Output the (x, y) coordinate of the center of the cell containing the given text.  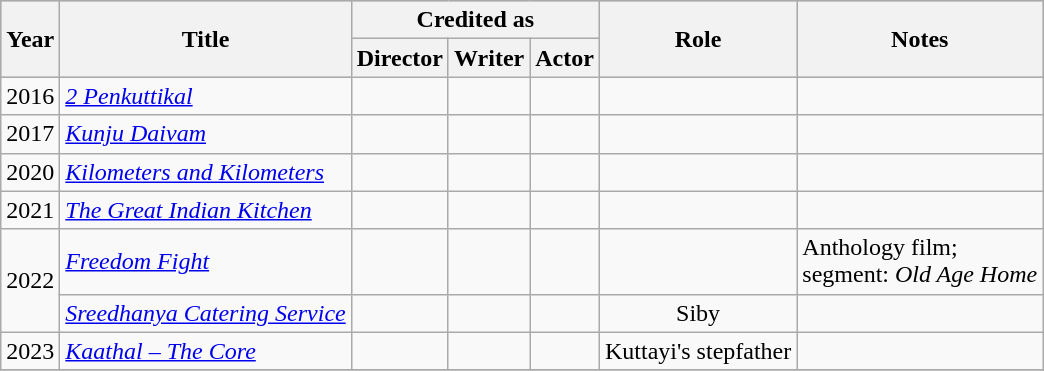
Year (30, 39)
2017 (30, 134)
Kaathal – The Core (206, 351)
Writer (488, 58)
Sreedhanya Catering Service (206, 313)
Siby (698, 313)
Notes (920, 39)
Role (698, 39)
2020 (30, 172)
Director (400, 58)
Kilometers and Kilometers (206, 172)
2022 (30, 280)
Anthology film; segment: Old Age Home (920, 262)
Kuttayi's stepfather (698, 351)
The Great Indian Kitchen (206, 210)
Credited as (475, 20)
2021 (30, 210)
2016 (30, 96)
2023 (30, 351)
Actor (565, 58)
2 Penkuttikal (206, 96)
Title (206, 39)
Freedom Fight (206, 262)
Kunju Daivam (206, 134)
